From the cell containing the given text, extract its center point as (X, Y) coordinate. 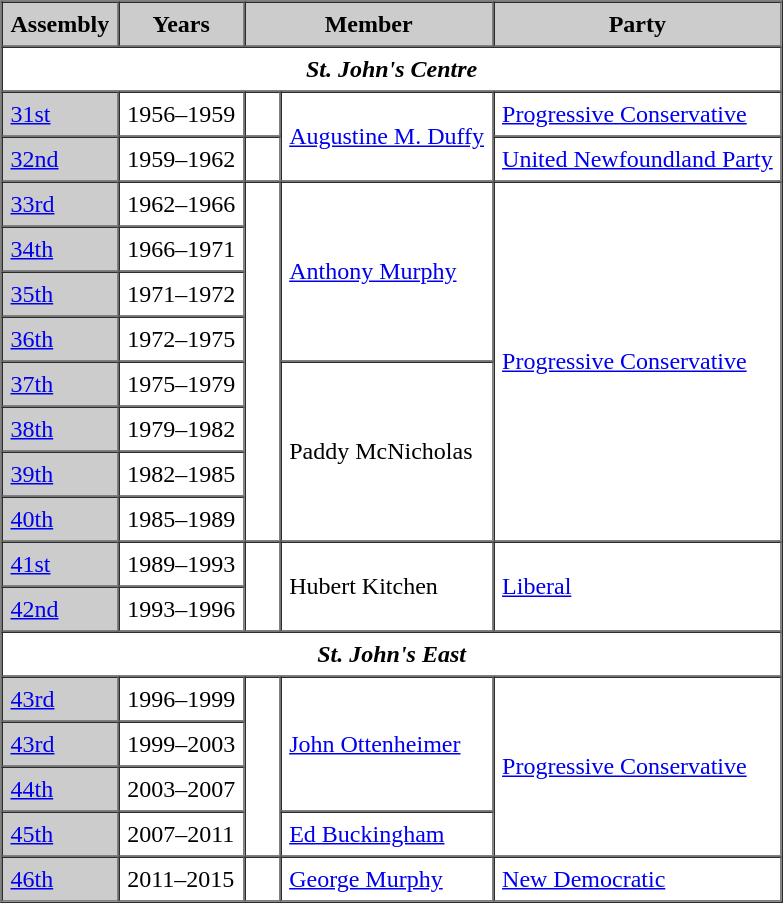
40th (60, 518)
45th (60, 834)
1996–1999 (181, 698)
1989–1993 (181, 564)
1999–2003 (181, 744)
Liberal (638, 587)
George Murphy (386, 878)
31st (60, 114)
United Newfoundland Party (638, 158)
44th (60, 788)
34th (60, 248)
1979–1982 (181, 428)
Member (368, 24)
2007–2011 (181, 834)
1959–1962 (181, 158)
1966–1971 (181, 248)
1956–1959 (181, 114)
36th (60, 338)
Ed Buckingham (386, 834)
New Democratic (638, 878)
1982–1985 (181, 474)
1993–1996 (181, 608)
32nd (60, 158)
1985–1989 (181, 518)
35th (60, 294)
St. John's East (392, 654)
46th (60, 878)
37th (60, 384)
33rd (60, 204)
2003–2007 (181, 788)
1975–1979 (181, 384)
Assembly (60, 24)
John Ottenheimer (386, 744)
Years (181, 24)
Augustine M. Duffy (386, 137)
39th (60, 474)
1962–1966 (181, 204)
Anthony Murphy (386, 272)
1971–1972 (181, 294)
1972–1975 (181, 338)
Paddy McNicholas (386, 452)
38th (60, 428)
St. John's Centre (392, 68)
Hubert Kitchen (386, 587)
42nd (60, 608)
41st (60, 564)
Party (638, 24)
2011–2015 (181, 878)
